Extract the (x, y) coordinate from the center of the cell holding the provided text.  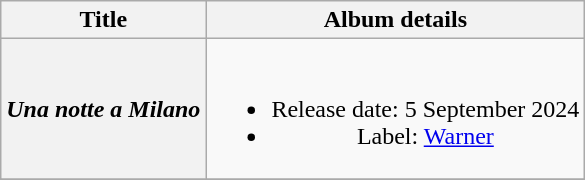
Una notte a Milano (104, 109)
Title (104, 20)
Release date: 5 September 2024Label: Warner (396, 109)
Album details (396, 20)
